Detect which cell encompasses the target text, then output its [X, Y] center coordinate. 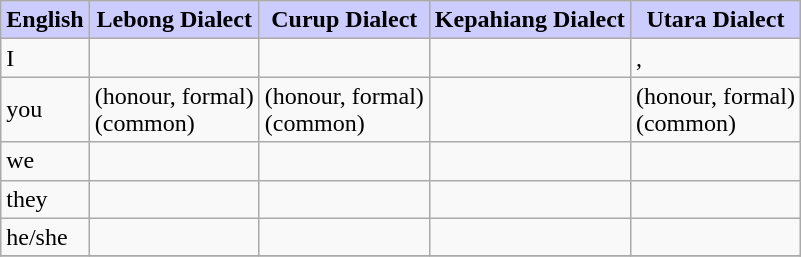
Utara Dialect [715, 20]
English [45, 20]
, [715, 58]
Lebong Dialect [174, 20]
Curup Dialect [344, 20]
he/she [45, 237]
Kepahiang Dialect [530, 20]
they [45, 199]
I [45, 58]
you [45, 110]
we [45, 161]
